Locate the cell with the specified text and output its [X, Y] center coordinate. 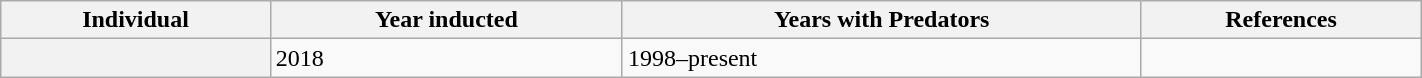
Individual [136, 20]
1998–present [881, 58]
2018 [446, 58]
Years with Predators [881, 20]
References [1281, 20]
Year inducted [446, 20]
